Search for the cell housing the specified text and yield its [x, y] center coordinate. 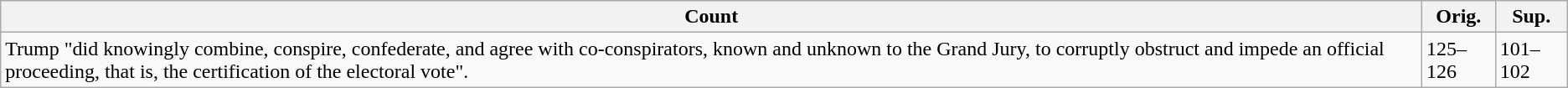
Sup. [1531, 17]
Orig. [1459, 17]
Count [712, 17]
101–102 [1531, 60]
125–126 [1459, 60]
